Detect which cell encompasses the target text, then output its [X, Y] center coordinate. 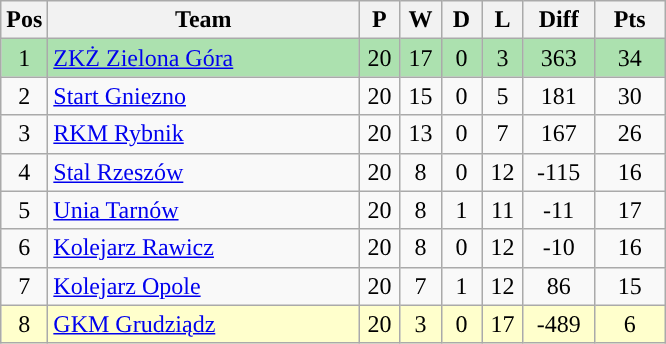
-115 [558, 172]
181 [558, 96]
4 [24, 172]
-10 [558, 248]
Stal Rzeszów [204, 172]
GKM Grudziądz [204, 324]
-489 [558, 324]
Start Gniezno [204, 96]
-11 [558, 210]
Diff [558, 20]
26 [630, 134]
Kolejarz Opole [204, 286]
13 [420, 134]
P [380, 20]
30 [630, 96]
2 [24, 96]
167 [558, 134]
34 [630, 58]
ZKŻ Zielona Góra [204, 58]
11 [502, 210]
Unia Tarnów [204, 210]
363 [558, 58]
86 [558, 286]
Kolejarz Rawicz [204, 248]
W [420, 20]
Team [204, 20]
RKM Rybnik [204, 134]
Pos [24, 20]
Pts [630, 20]
D [462, 20]
L [502, 20]
